Return (X, Y) of the center of cell containing provided text 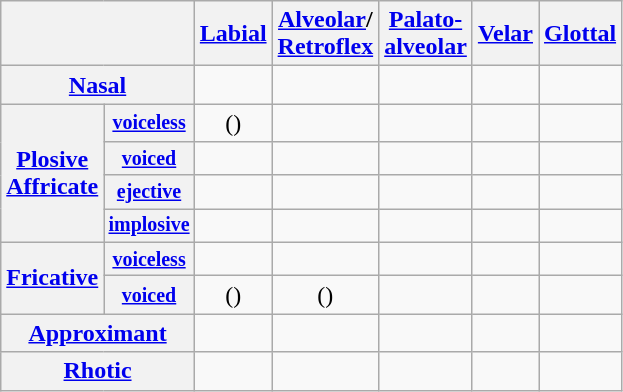
Velar (505, 34)
PlosiveAffricate (52, 173)
Alveolar/Retroflex (326, 34)
Palato-alveolar (426, 34)
Glottal (580, 34)
Nasal (98, 85)
Rhotic (98, 371)
Fricative (52, 278)
Approximant (98, 333)
implosive (150, 226)
Labial (233, 34)
ejective (150, 192)
